For the text-containing cell, return its midpoint in [x, y] coordinate format. 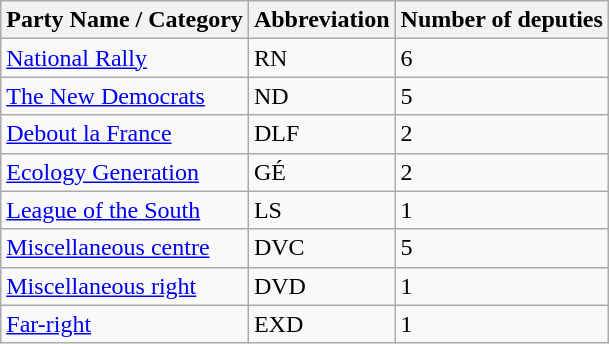
GÉ [322, 172]
Far-right [125, 324]
Abbreviation [322, 20]
LS [322, 210]
DVD [322, 286]
ND [322, 96]
DVC [322, 248]
Miscellaneous right [125, 286]
League of the South [125, 210]
Debout la France [125, 134]
Ecology Generation [125, 172]
RN [322, 58]
National Rally [125, 58]
6 [502, 58]
Party Name / Category [125, 20]
EXD [322, 324]
Number of deputies [502, 20]
Miscellaneous centre [125, 248]
The New Democrats [125, 96]
DLF [322, 134]
